Scan for the cell matching the given text and deliver its [x, y] coordinate at center. 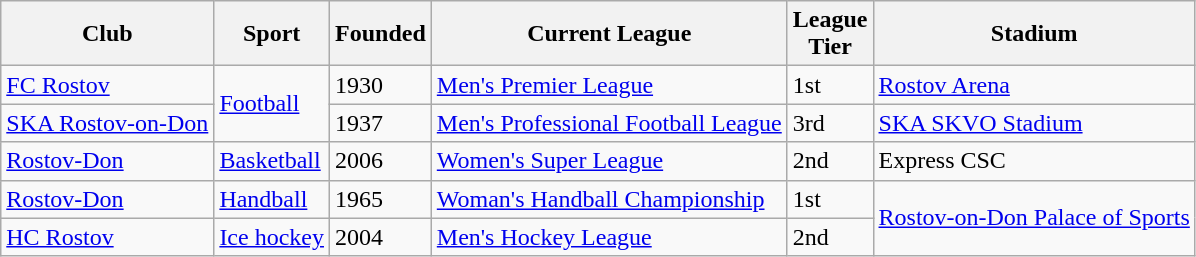
1965 [381, 199]
Woman's Handball Championship [609, 199]
Ice hockey [272, 237]
HC Rostov [108, 237]
Rostov Arena [1034, 85]
2006 [381, 161]
1930 [381, 85]
FC Rostov [108, 85]
Men's Professional Football League [609, 123]
2004 [381, 237]
Football [272, 104]
Men's Premier League [609, 85]
Stadium [1034, 34]
Basketball [272, 161]
LeagueTier [830, 34]
Current League [609, 34]
Handball [272, 199]
Rostov-on-Don Palace of Sports [1034, 218]
Express CSC [1034, 161]
SKA SKVO Stadium [1034, 123]
3rd [830, 123]
Club [108, 34]
Sport [272, 34]
SKA Rostov-on-Don [108, 123]
1937 [381, 123]
Founded [381, 34]
Men's Hockey League [609, 237]
Women's Super League [609, 161]
